Output the [X, Y] coordinate of the center of the cell containing the given text.  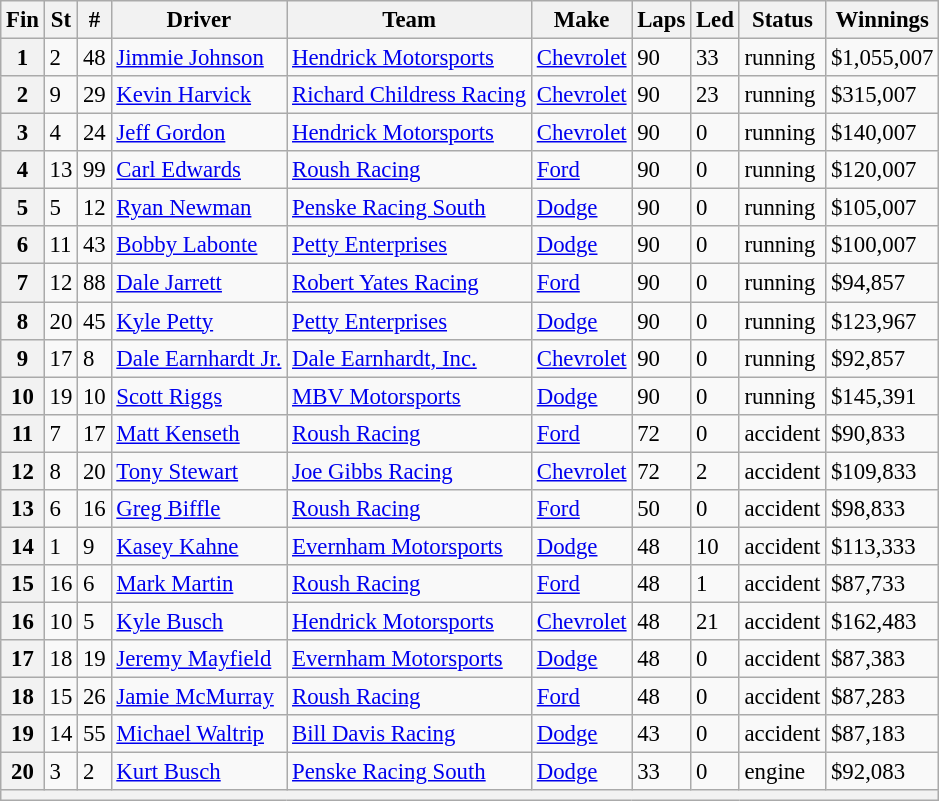
Matt Kenseth [199, 433]
99 [94, 170]
Kyle Petty [199, 321]
Scott Riggs [199, 396]
Make [581, 20]
$87,383 [882, 659]
21 [716, 621]
$92,083 [882, 772]
$87,183 [882, 734]
Kevin Harvick [199, 95]
Bobby Labonte [199, 245]
Joe Gibbs Racing [410, 471]
MBV Motorsports [410, 396]
Dale Earnhardt, Inc. [410, 358]
Jimmie Johnson [199, 58]
Carl Edwards [199, 170]
$109,833 [882, 471]
$120,007 [882, 170]
$92,857 [882, 358]
Jeff Gordon [199, 133]
29 [94, 95]
Michael Waltrip [199, 734]
St [60, 20]
Mark Martin [199, 584]
Kasey Kahne [199, 546]
$113,333 [882, 546]
Winnings [882, 20]
Kurt Busch [199, 772]
Kyle Busch [199, 621]
$315,007 [882, 95]
$98,833 [882, 509]
$94,857 [882, 283]
Team [410, 20]
$87,283 [882, 697]
$162,483 [882, 621]
Bill Davis Racing [410, 734]
Ryan Newman [199, 208]
$145,391 [882, 396]
Jeremy Mayfield [199, 659]
$87,733 [882, 584]
26 [94, 697]
55 [94, 734]
$100,007 [882, 245]
24 [94, 133]
Led [716, 20]
Dale Jarrett [199, 283]
50 [662, 509]
$1,055,007 [882, 58]
Laps [662, 20]
Jamie McMurray [199, 697]
$140,007 [882, 133]
# [94, 20]
Richard Childress Racing [410, 95]
Driver [199, 20]
Fin [23, 20]
88 [94, 283]
Tony Stewart [199, 471]
Greg Biffle [199, 509]
45 [94, 321]
$90,833 [882, 433]
Robert Yates Racing [410, 283]
23 [716, 95]
Status [782, 20]
$123,967 [882, 321]
Dale Earnhardt Jr. [199, 358]
$105,007 [882, 208]
engine [782, 772]
